Detect which cell encompasses the target text, then output its [X, Y] center coordinate. 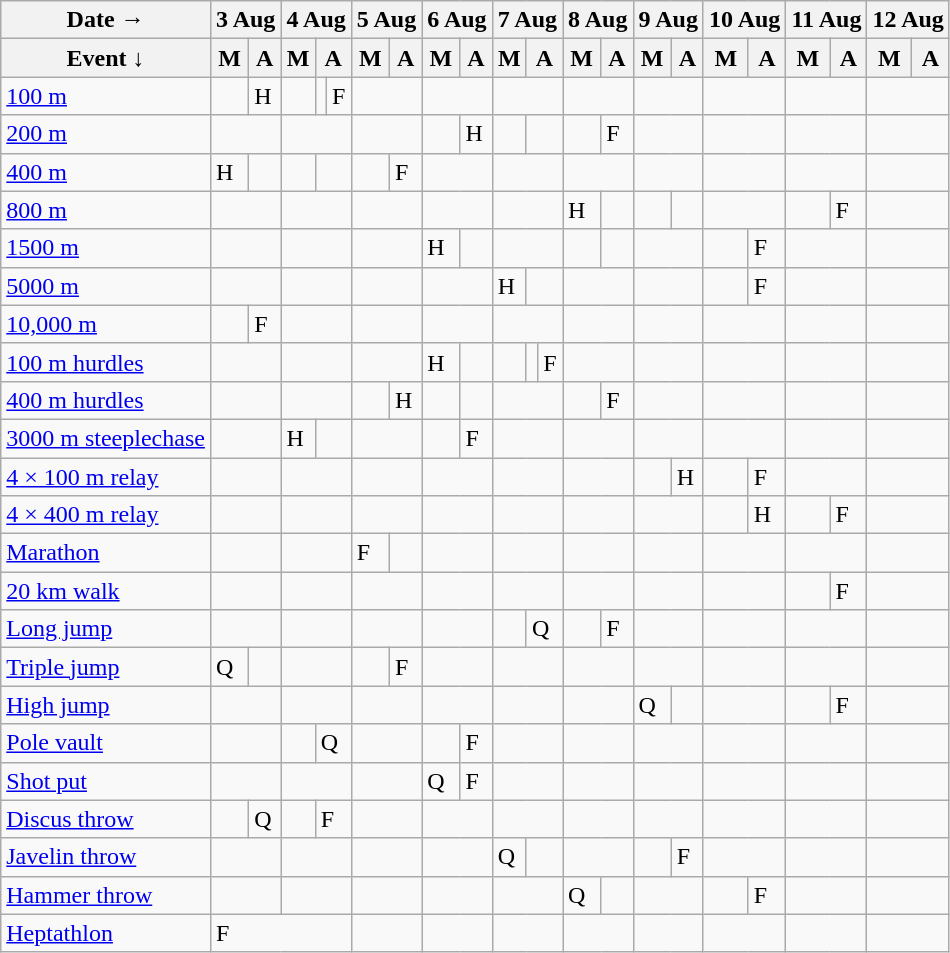
800 m [106, 210]
12 Aug [908, 20]
8 Aug [598, 20]
5 Aug [386, 20]
3000 m steeplechase [106, 438]
400 m hurdles [106, 400]
High jump [106, 705]
10,000 m [106, 324]
Shot put [106, 781]
10 Aug [744, 20]
4 × 100 m relay [106, 477]
Javelin throw [106, 857]
4 Aug [316, 20]
Triple jump [106, 667]
Event ↓ [106, 58]
7 Aug [527, 20]
9 Aug [668, 20]
1500 m [106, 248]
20 km walk [106, 591]
4 × 400 m relay [106, 515]
3 Aug [245, 20]
6 Aug [457, 20]
Pole vault [106, 743]
100 m hurdles [106, 362]
400 m [106, 172]
Date → [106, 20]
200 m [106, 134]
Discus throw [106, 819]
Long jump [106, 629]
Hammer throw [106, 895]
100 m [106, 96]
11 Aug [826, 20]
5000 m [106, 286]
Marathon [106, 553]
Heptathlon [106, 933]
